Locate the cell with the specified text and output its (x, y) center coordinate. 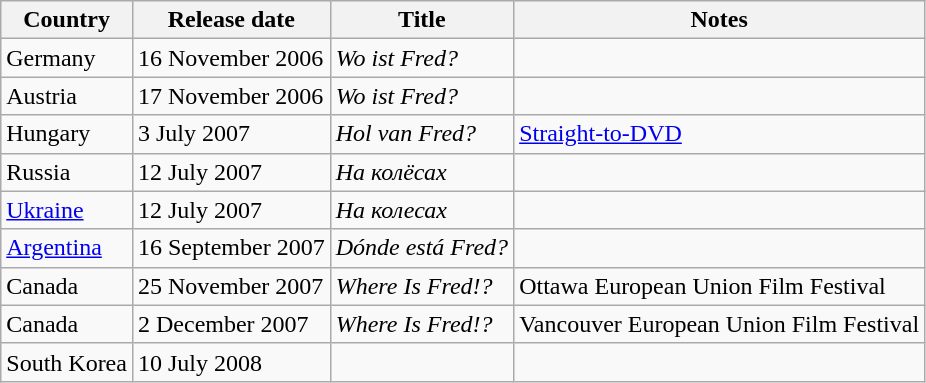
Notes (720, 20)
На колесах (422, 210)
3 July 2007 (231, 134)
Argentina (67, 248)
16 September 2007 (231, 248)
Russia (67, 172)
Title (422, 20)
Austria (67, 96)
Release date (231, 20)
Straight-to-DVD (720, 134)
Country (67, 20)
2 December 2007 (231, 324)
17 November 2006 (231, 96)
25 November 2007 (231, 286)
Dónde está Fred? (422, 248)
Ukraine (67, 210)
10 July 2008 (231, 362)
Ottawa European Union Film Festival (720, 286)
16 November 2006 (231, 58)
South Korea (67, 362)
Germany (67, 58)
Vancouver European Union Film Festival (720, 324)
Hungary (67, 134)
Hol van Fred? (422, 134)
На колёсах (422, 172)
